From the cell containing the given text, extract its center point as (x, y) coordinate. 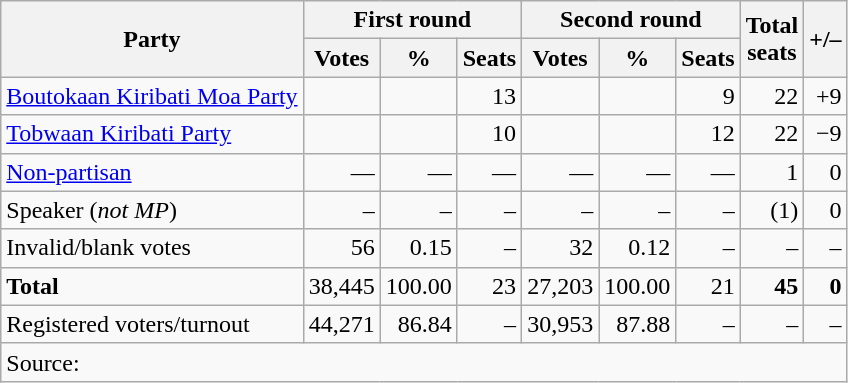
Invalid/blank votes (152, 248)
45 (772, 286)
Tobwaan Kiribati Party (152, 134)
−9 (826, 134)
21 (708, 286)
10 (489, 134)
Registered voters/turnout (152, 324)
32 (560, 248)
87.88 (638, 324)
Speaker (not MP) (152, 210)
38,445 (342, 286)
56 (342, 248)
Boutokaan Kiribati Moa Party (152, 96)
+9 (826, 96)
Total (152, 286)
0.15 (418, 248)
1 (772, 172)
27,203 (560, 286)
+/– (826, 39)
30,953 (560, 324)
Source: (424, 362)
13 (489, 96)
12 (708, 134)
86.84 (418, 324)
First round (412, 20)
Party (152, 39)
Totalseats (772, 39)
(1) (772, 210)
Second round (632, 20)
23 (489, 286)
0.12 (638, 248)
44,271 (342, 324)
9 (708, 96)
Non-partisan (152, 172)
